Search for the cell housing the specified text and yield its (X, Y) center coordinate. 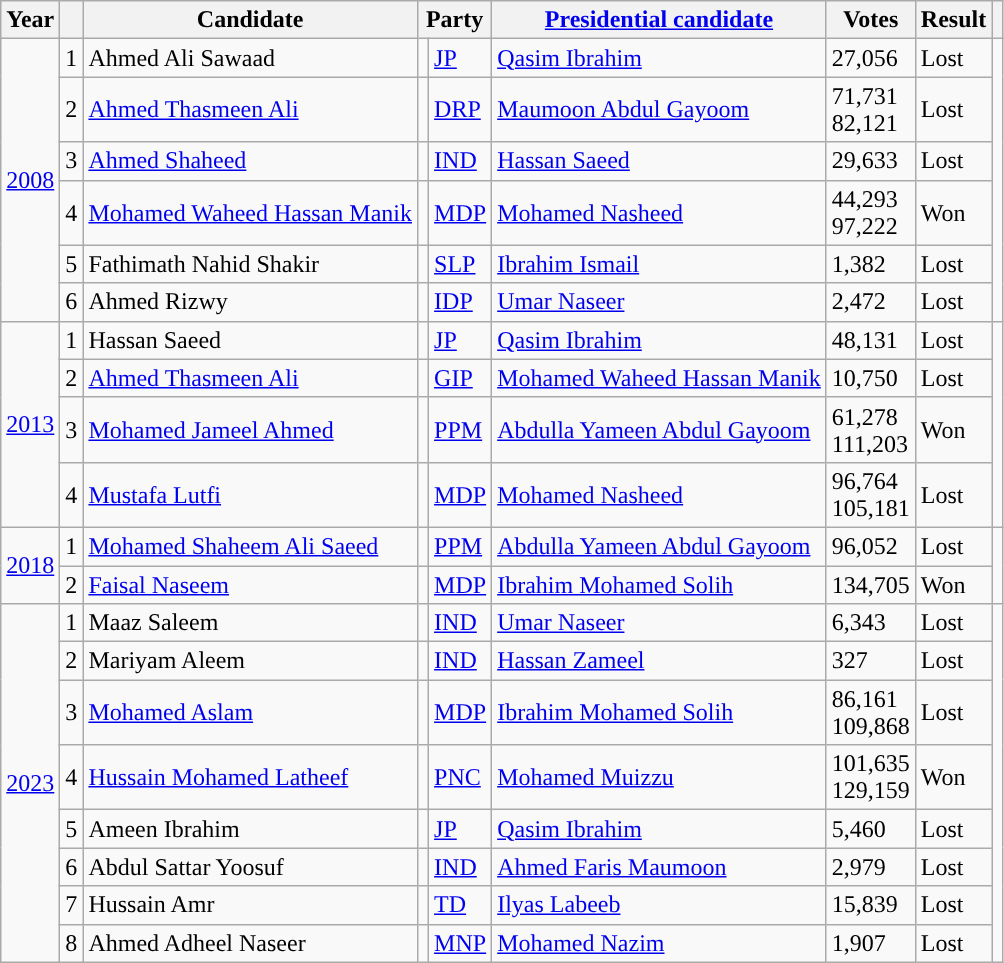
Mohamed Jameel Ahmed (250, 430)
Votes (870, 20)
Presidential candidate (660, 20)
Ahmed Adheel Naseer (250, 943)
48,131 (870, 340)
Mariyam Aleem (250, 661)
1,907 (870, 943)
PNC (460, 778)
96,764105,181 (870, 494)
TD (460, 905)
1,382 (870, 264)
Abdul Sattar Yoosuf (250, 867)
2018 (30, 565)
Party (454, 20)
44,29397,222 (870, 212)
Candidate (250, 20)
27,056 (870, 58)
Hussain Amr (250, 905)
Ameen Ibrahim (250, 829)
Mohamed Aslam (250, 712)
Ahmed Shaheed (250, 161)
Fathimath Nahid Shakir (250, 264)
2008 (30, 180)
7 (72, 905)
Ilyas Labeeb (660, 905)
2,979 (870, 867)
5,460 (870, 829)
2023 (30, 783)
GIP (460, 378)
IDP (460, 302)
Mohamed Muizzu (660, 778)
Faisal Naseem (250, 585)
Maumoon Abdul Gayoom (660, 110)
327 (870, 661)
Mohamed Nazim (660, 943)
Ahmed Ali Sawaad (250, 58)
Hussain Mohamed Latheef (250, 778)
2,472 (870, 302)
86,161109,868 (870, 712)
Hassan Zameel (660, 661)
Ahmed Rizwy (250, 302)
DRP (460, 110)
15,839 (870, 905)
29,633 (870, 161)
96,052 (870, 546)
Mohamed Shaheem Ali Saeed (250, 546)
Ibrahim Ismail (660, 264)
134,705 (870, 585)
2013 (30, 424)
61,278111,203 (870, 430)
101,635129,159 (870, 778)
10,750 (870, 378)
6,343 (870, 623)
8 (72, 943)
71,73182,121 (870, 110)
Maaz Saleem (250, 623)
Year (30, 20)
Mustafa Lutfi (250, 494)
SLP (460, 264)
Ahmed Faris Maumoon (660, 867)
MNP (460, 943)
Result (953, 20)
